Output the [X, Y] coordinate of the center of the cell containing the given text.  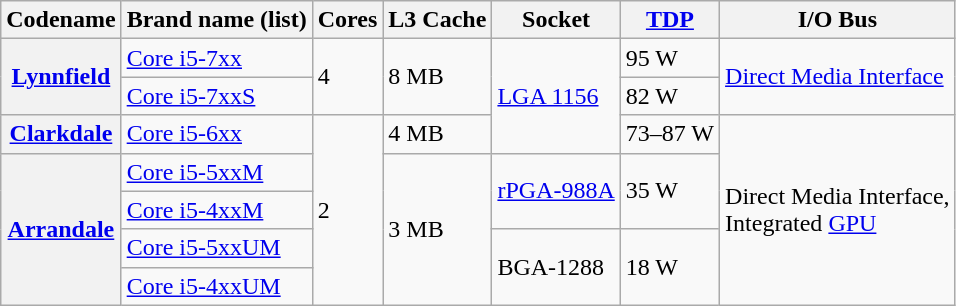
Brand name (list) [216, 20]
L3 Cache [438, 20]
Direct Media Interface [838, 77]
4 [348, 77]
Core i5-6xx [216, 134]
Socket [556, 20]
LGA 1156 [556, 96]
BGA-1288 [556, 267]
Core i5-5xxUM [216, 248]
Clarkdale [61, 134]
I/O Bus [838, 20]
2 [348, 210]
Direct Media Interface, Integrated GPU [838, 210]
Arrandale [61, 229]
Core i5-4xxM [216, 210]
35 W [670, 191]
4 MB [438, 134]
Core i5-5xxM [216, 172]
8 MB [438, 77]
95 W [670, 58]
Cores [348, 20]
3 MB [438, 229]
73–87 W [670, 134]
Core i5-4xxUM [216, 286]
TDP [670, 20]
Codename [61, 20]
rPGA-988A [556, 191]
Lynnfield [61, 77]
Core i5-7xxS [216, 96]
18 W [670, 267]
Core i5-7xx [216, 58]
82 W [670, 96]
